Identify which cell holds the provided text, then report its [X, Y] central coordinate. 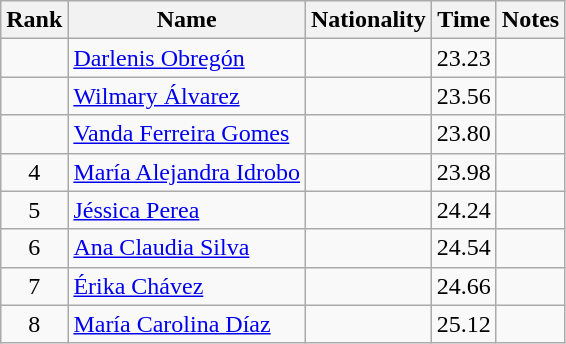
23.56 [464, 96]
Ana Claudia Silva [187, 248]
Rank [34, 20]
Vanda Ferreira Gomes [187, 134]
María Carolina Díaz [187, 324]
23.80 [464, 134]
María Alejandra Idrobo [187, 172]
4 [34, 172]
23.98 [464, 172]
23.23 [464, 58]
Name [187, 20]
Wilmary Álvarez [187, 96]
Nationality [369, 20]
Darlenis Obregón [187, 58]
Notes [530, 20]
24.54 [464, 248]
Érika Chávez [187, 286]
7 [34, 286]
24.24 [464, 210]
Time [464, 20]
5 [34, 210]
8 [34, 324]
6 [34, 248]
24.66 [464, 286]
25.12 [464, 324]
Jéssica Perea [187, 210]
